From the cell containing the given text, extract its center point as (x, y) coordinate. 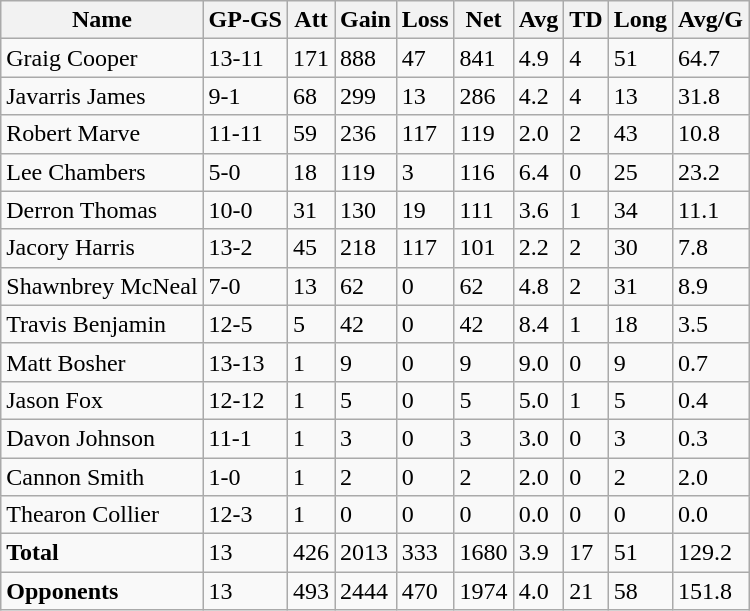
21 (586, 591)
299 (366, 96)
Cannon Smith (102, 477)
3.5 (711, 324)
13-2 (245, 248)
1974 (484, 591)
Graig Cooper (102, 58)
333 (425, 553)
470 (425, 591)
Davon Johnson (102, 438)
236 (366, 134)
5.0 (538, 400)
5-0 (245, 172)
59 (310, 134)
426 (310, 553)
888 (366, 58)
3.9 (538, 553)
31.8 (711, 96)
841 (484, 58)
Robert Marve (102, 134)
4.0 (538, 591)
Travis Benjamin (102, 324)
30 (640, 248)
Long (640, 20)
Loss (425, 20)
1-0 (245, 477)
6.4 (538, 172)
1680 (484, 553)
45 (310, 248)
13-13 (245, 362)
9.0 (538, 362)
Jacory Harris (102, 248)
23.2 (711, 172)
2013 (366, 553)
TD (586, 20)
Lee Chambers (102, 172)
7.8 (711, 248)
10-0 (245, 210)
493 (310, 591)
130 (366, 210)
Avg/G (711, 20)
Net (484, 20)
151.8 (711, 591)
43 (640, 134)
68 (310, 96)
34 (640, 210)
3.0 (538, 438)
218 (366, 248)
4.9 (538, 58)
286 (484, 96)
2444 (366, 591)
0.7 (711, 362)
11.1 (711, 210)
Name (102, 20)
4.8 (538, 286)
4.2 (538, 96)
Matt Bosher (102, 362)
116 (484, 172)
25 (640, 172)
58 (640, 591)
Gain (366, 20)
129.2 (711, 553)
0.4 (711, 400)
12-12 (245, 400)
Derron Thomas (102, 210)
7-0 (245, 286)
111 (484, 210)
64.7 (711, 58)
101 (484, 248)
12-3 (245, 515)
Thearon Collier (102, 515)
GP-GS (245, 20)
Javarris James (102, 96)
171 (310, 58)
11-11 (245, 134)
Avg (538, 20)
11-1 (245, 438)
17 (586, 553)
3.6 (538, 210)
47 (425, 58)
0.3 (711, 438)
8.4 (538, 324)
Opponents (102, 591)
Total (102, 553)
9-1 (245, 96)
8.9 (711, 286)
Shawnbrey McNeal (102, 286)
10.8 (711, 134)
19 (425, 210)
2.2 (538, 248)
13-11 (245, 58)
12-5 (245, 324)
Jason Fox (102, 400)
Att (310, 20)
